For the text-containing cell, return its midpoint in (x, y) coordinate format. 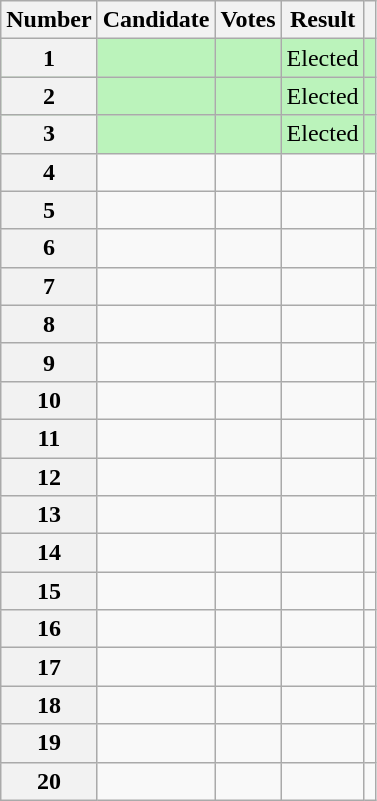
6 (49, 248)
Number (49, 20)
11 (49, 438)
12 (49, 477)
20 (49, 781)
19 (49, 743)
18 (49, 705)
Candidate (156, 20)
3 (49, 134)
2 (49, 96)
9 (49, 362)
Votes (248, 20)
15 (49, 591)
10 (49, 400)
17 (49, 667)
5 (49, 210)
4 (49, 172)
8 (49, 324)
1 (49, 58)
16 (49, 629)
Result (322, 20)
14 (49, 553)
7 (49, 286)
13 (49, 515)
